Provide the (x, y) coordinate of the cell's center where the given text is located.  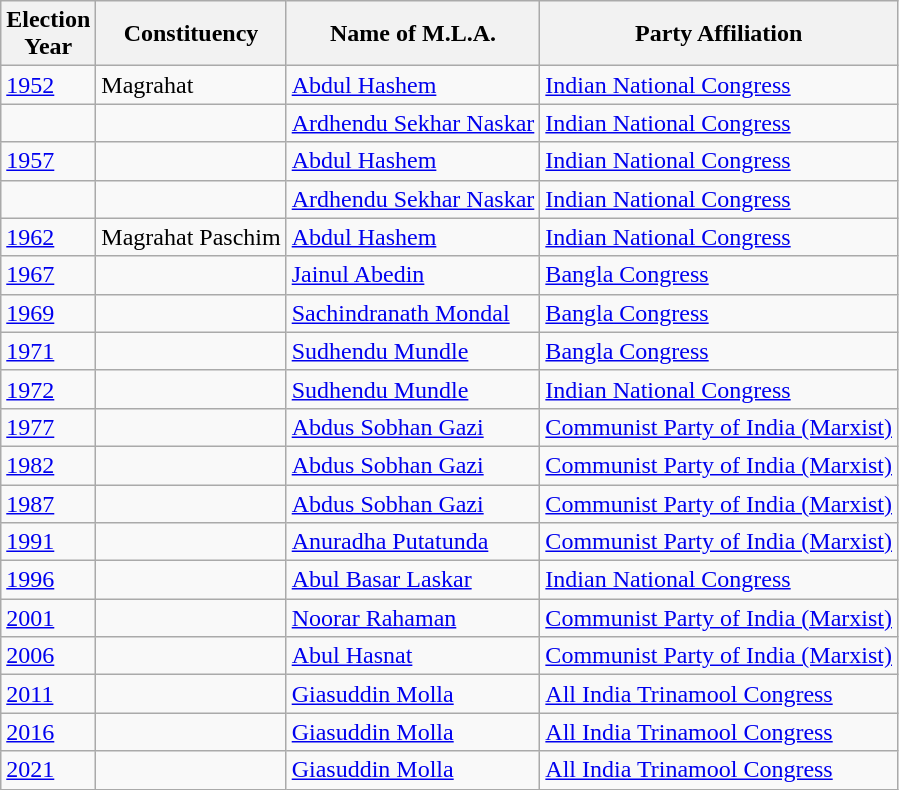
Abul Basar Laskar (413, 580)
Jainul Abedin (413, 275)
Noorar Rahaman (413, 618)
2001 (48, 618)
1972 (48, 389)
Name of M.L.A. (413, 34)
1991 (48, 542)
Abul Hasnat (413, 656)
1957 (48, 161)
Party Affiliation (719, 34)
Magrahat Paschim (191, 237)
1952 (48, 85)
Anuradha Putatunda (413, 542)
1982 (48, 465)
1996 (48, 580)
1962 (48, 237)
1967 (48, 275)
Election Year (48, 34)
2021 (48, 770)
1977 (48, 427)
Constituency (191, 34)
1987 (48, 503)
Magrahat (191, 85)
2016 (48, 732)
2011 (48, 694)
2006 (48, 656)
Sachindranath Mondal (413, 313)
1969 (48, 313)
1971 (48, 351)
